Scan for the cell matching the given text and deliver its [X, Y] coordinate at center. 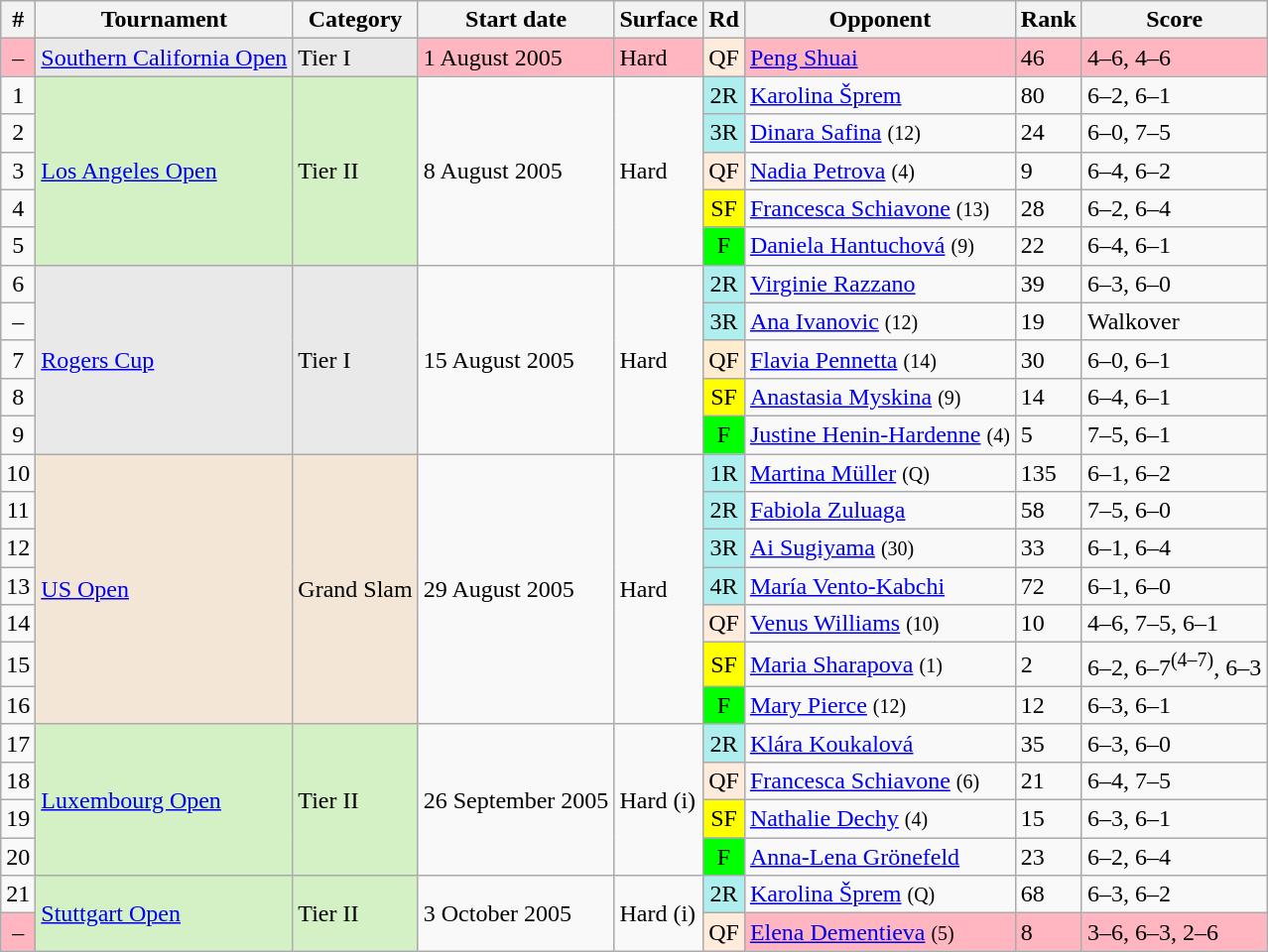
4R [724, 586]
22 [1048, 246]
72 [1048, 586]
Elena Dementieva (5) [879, 932]
Opponent [879, 20]
Luxembourg Open [165, 799]
33 [1048, 548]
Karolina Šprem (Q) [879, 894]
Ana Ivanovic (12) [879, 321]
11 [18, 511]
46 [1048, 58]
30 [1048, 359]
6–0, 7–5 [1174, 133]
Virginie Razzano [879, 284]
4–6, 4–6 [1174, 58]
8 August 2005 [516, 171]
4–6, 7–5, 6–1 [1174, 624]
39 [1048, 284]
3–6, 6–3, 2–6 [1174, 932]
29 August 2005 [516, 589]
6 [18, 284]
6–2, 6–1 [1174, 95]
6–2, 6–7(4–7), 6–3 [1174, 664]
28 [1048, 208]
Dinara Safina (12) [879, 133]
23 [1048, 857]
7–5, 6–1 [1174, 434]
Mary Pierce (12) [879, 705]
58 [1048, 511]
Nadia Petrova (4) [879, 171]
3 October 2005 [516, 913]
Flavia Pennetta (14) [879, 359]
1 August 2005 [516, 58]
Rank [1048, 20]
Tournament [165, 20]
Daniela Hantuchová (9) [879, 246]
15 August 2005 [516, 359]
Karolina Šprem [879, 95]
Maria Sharapova (1) [879, 664]
US Open [165, 589]
Ai Sugiyama (30) [879, 548]
Francesca Schiavone (6) [879, 780]
Los Angeles Open [165, 171]
Grand Slam [355, 589]
6–4, 7–5 [1174, 780]
Fabiola Zuluaga [879, 511]
Start date [516, 20]
7–5, 6–0 [1174, 511]
35 [1048, 743]
Rogers Cup [165, 359]
Stuttgart Open [165, 913]
80 [1048, 95]
Peng Shuai [879, 58]
Score [1174, 20]
6–3, 6–2 [1174, 894]
6–4, 6–2 [1174, 171]
24 [1048, 133]
Southern California Open [165, 58]
Venus Williams (10) [879, 624]
Category [355, 20]
6–0, 6–1 [1174, 359]
Walkover [1174, 321]
Rd [724, 20]
Surface [659, 20]
Nathalie Dechy (4) [879, 819]
Anastasia Myskina (9) [879, 397]
6–1, 6–0 [1174, 586]
20 [18, 857]
Anna-Lena Grönefeld [879, 857]
# [18, 20]
13 [18, 586]
26 September 2005 [516, 799]
68 [1048, 894]
Justine Henin-Hardenne (4) [879, 434]
7 [18, 359]
18 [18, 780]
6–1, 6–4 [1174, 548]
1R [724, 473]
Martina Müller (Q) [879, 473]
Francesca Schiavone (13) [879, 208]
3 [18, 171]
4 [18, 208]
1 [18, 95]
6–1, 6–2 [1174, 473]
135 [1048, 473]
17 [18, 743]
María Vento-Kabchi [879, 586]
Klára Koukalová [879, 743]
16 [18, 705]
